From the cell containing the given text, extract its center point as (X, Y) coordinate. 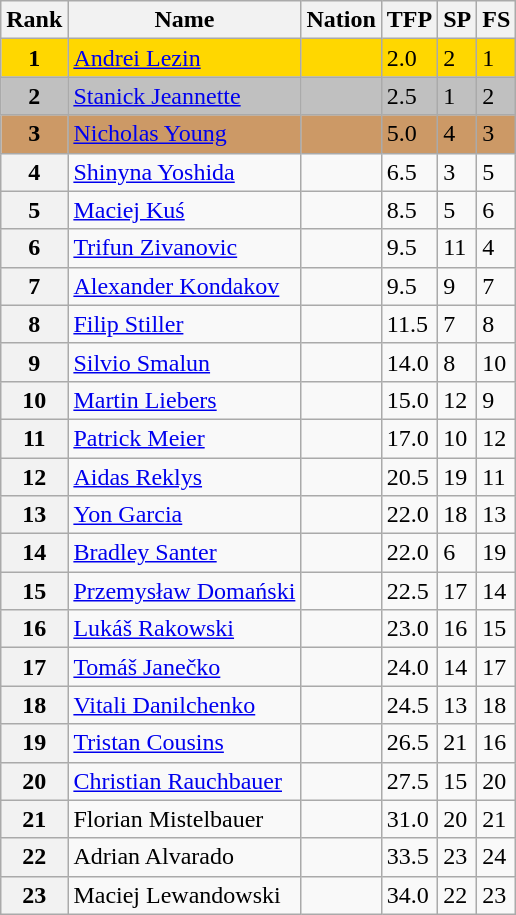
Vitali Danilchenko (184, 705)
15.0 (409, 400)
TFP (409, 20)
Aidas Reklys (184, 477)
22.5 (409, 591)
2.0 (409, 58)
23.0 (409, 629)
Alexander Kondakov (184, 286)
24 (496, 857)
5.0 (409, 134)
34.0 (409, 895)
Filip Stiller (184, 324)
14.0 (409, 362)
Martin Liebers (184, 400)
26.5 (409, 743)
6.5 (409, 172)
Yon Garcia (184, 515)
Rank (34, 20)
27.5 (409, 781)
Tomáš Janečko (184, 667)
Adrian Alvarado (184, 857)
SP (458, 20)
Bradley Santer (184, 553)
31.0 (409, 819)
2.5 (409, 96)
FS (496, 20)
Tristan Cousins (184, 743)
Florian Mistelbauer (184, 819)
33.5 (409, 857)
Lukáš Rakowski (184, 629)
Name (184, 20)
Andrei Lezin (184, 58)
11.5 (409, 324)
Przemysław Domański (184, 591)
Stanick Jeannette (184, 96)
Trifun Zivanovic (184, 248)
24.0 (409, 667)
Silvio Smalun (184, 362)
24.5 (409, 705)
20.5 (409, 477)
Nation (341, 20)
8.5 (409, 210)
Patrick Meier (184, 438)
17.0 (409, 438)
Christian Rauchbauer (184, 781)
Nicholas Young (184, 134)
Maciej Kuś (184, 210)
Shinyna Yoshida (184, 172)
Maciej Lewandowski (184, 895)
